Detect which cell encompasses the target text, then output its [X, Y] center coordinate. 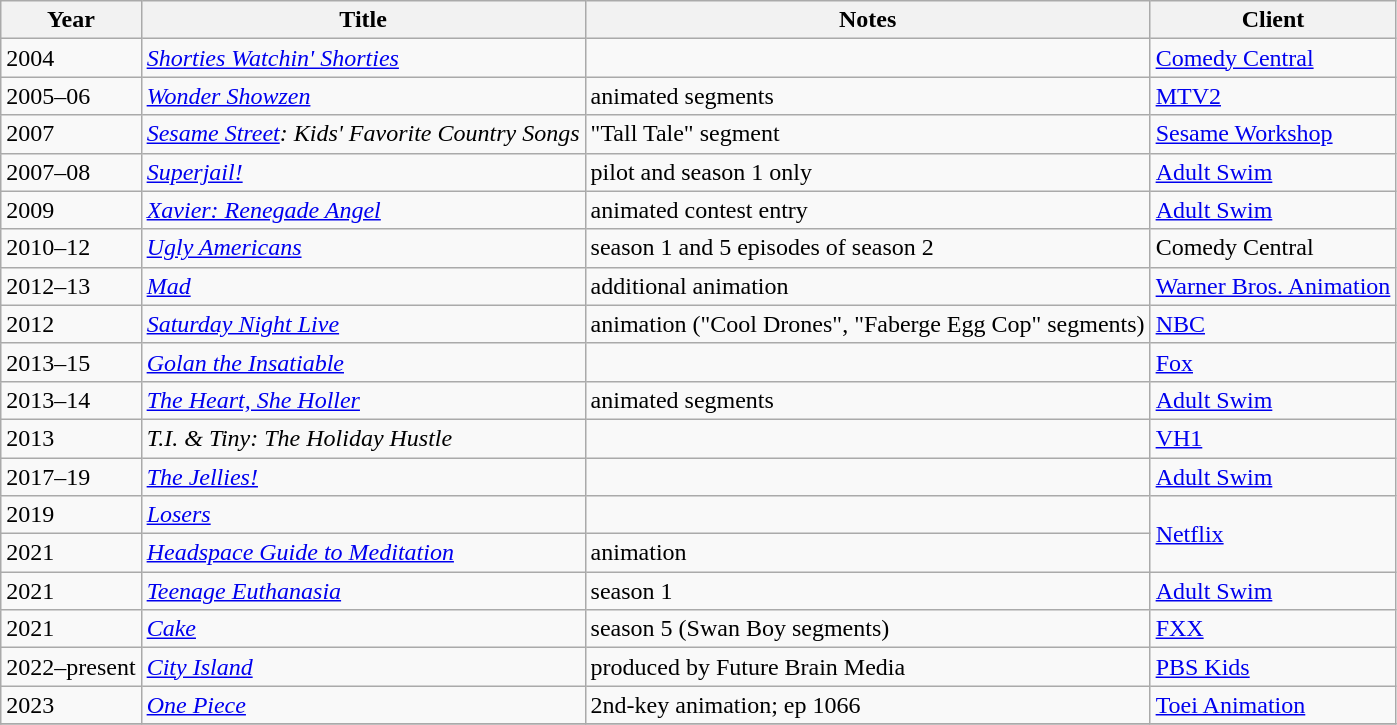
Mad [363, 286]
Wonder Showzen [363, 96]
Golan the Insatiable [363, 362]
Year [71, 20]
animation [868, 553]
2005–06 [71, 96]
Headspace Guide to Meditation [363, 553]
2022–present [71, 667]
The Jellies! [363, 477]
PBS Kids [1273, 667]
2010–12 [71, 248]
2007 [71, 134]
Losers [363, 515]
2009 [71, 210]
season 1 and 5 episodes of season 2 [868, 248]
Teenage Euthanasia [363, 591]
2023 [71, 705]
2013–15 [71, 362]
Notes [868, 20]
VH1 [1273, 438]
season 1 [868, 591]
Fox [1273, 362]
2004 [71, 58]
2012–13 [71, 286]
The Heart, She Holler [363, 400]
MTV2 [1273, 96]
Superjail! [363, 172]
pilot and season 1 only [868, 172]
additional animation [868, 286]
Cake [363, 629]
Client [1273, 20]
Sesame Street: Kids' Favorite Country Songs [363, 134]
Title [363, 20]
One Piece [363, 705]
animation ("Cool Drones", "Faberge Egg Cop" segments) [868, 324]
2013–14 [71, 400]
season 5 (Swan Boy segments) [868, 629]
NBC [1273, 324]
2007–08 [71, 172]
2017–19 [71, 477]
Xavier: Renegade Angel [363, 210]
2nd-key animation; ep 1066 [868, 705]
Ugly Americans [363, 248]
Shorties Watchin' Shorties [363, 58]
Saturday Night Live [363, 324]
City Island [363, 667]
T.I. & Tiny: The Holiday Hustle [363, 438]
animated contest entry [868, 210]
2019 [71, 515]
Toei Animation [1273, 705]
produced by Future Brain Media [868, 667]
Netflix [1273, 534]
FXX [1273, 629]
Warner Bros. Animation [1273, 286]
Sesame Workshop [1273, 134]
"Tall Tale" segment [868, 134]
2012 [71, 324]
2013 [71, 438]
